Identify which cell holds the provided text, then report its (x, y) central coordinate. 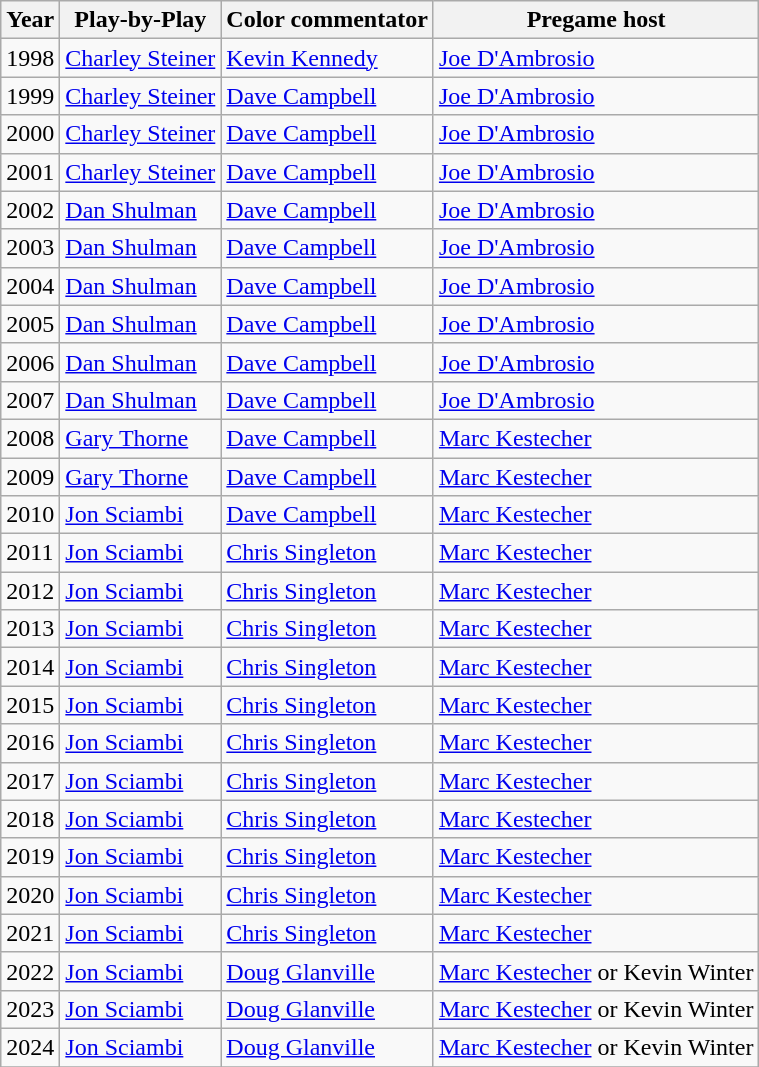
1999 (30, 96)
2012 (30, 591)
2015 (30, 705)
2024 (30, 1047)
2019 (30, 857)
2023 (30, 1009)
2005 (30, 324)
2022 (30, 971)
2018 (30, 819)
2016 (30, 743)
2006 (30, 362)
2013 (30, 629)
2002 (30, 210)
2020 (30, 895)
Year (30, 20)
1998 (30, 58)
2008 (30, 438)
2007 (30, 400)
2010 (30, 515)
2014 (30, 667)
2000 (30, 134)
2009 (30, 477)
Play-by-Play (140, 20)
Color commentator (328, 20)
2001 (30, 172)
2017 (30, 781)
Kevin Kennedy (328, 58)
2021 (30, 933)
2003 (30, 248)
Pregame host (596, 20)
2011 (30, 553)
2004 (30, 286)
